Search for the cell housing the specified text and yield its (X, Y) center coordinate. 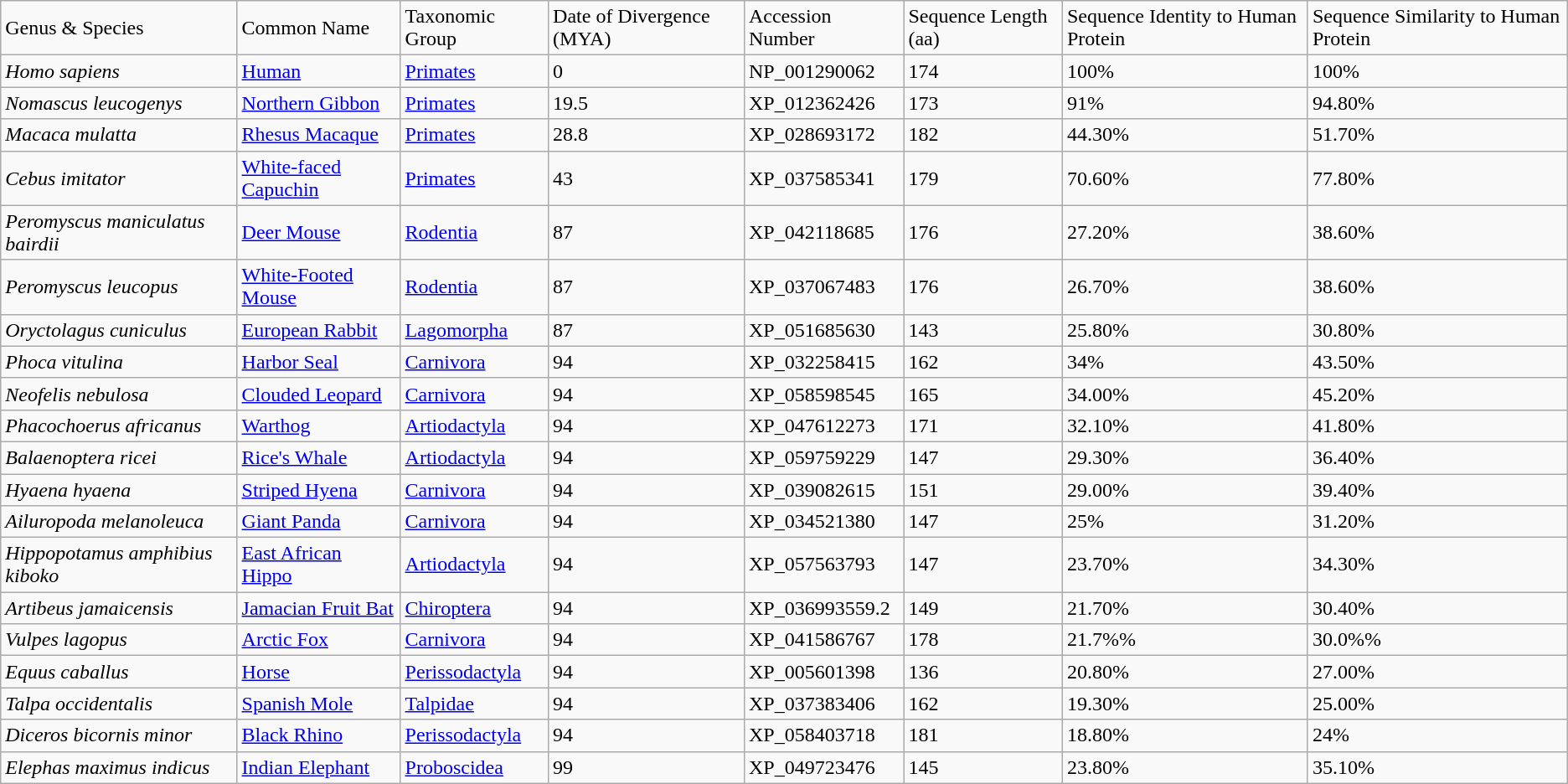
XP_028693172 (823, 135)
XP_037585341 (823, 178)
0 (647, 71)
165 (983, 394)
Giant Panda (318, 522)
XP_042118685 (823, 233)
173 (983, 103)
77.80% (1437, 178)
Phoca vitulina (119, 362)
43.50% (1437, 362)
Rice's Whale (318, 457)
25.00% (1437, 704)
XP_037383406 (823, 704)
136 (983, 672)
Ailuropoda melanoleuca (119, 522)
Date of Divergence (MYA) (647, 28)
Elephas maximus indicus (119, 767)
White-faced Capuchin (318, 178)
Sequence Similarity to Human Protein (1437, 28)
25% (1184, 522)
26.70% (1184, 286)
Sequence Length (aa) (983, 28)
XP_032258415 (823, 362)
Clouded Leopard (318, 394)
Peromyscus maniculatus bairdii (119, 233)
Deer Mouse (318, 233)
30.0%% (1437, 640)
Talpa occidentalis (119, 704)
23.70% (1184, 565)
70.60% (1184, 178)
Hyaena hyaena (119, 490)
174 (983, 71)
18.80% (1184, 735)
21.7%% (1184, 640)
Striped Hyena (318, 490)
151 (983, 490)
Horse (318, 672)
Human (318, 71)
Black Rhino (318, 735)
35.10% (1437, 767)
Diceros bicornis minor (119, 735)
XP_058403718 (823, 735)
XP_037067483 (823, 286)
179 (983, 178)
44.30% (1184, 135)
Arctic Fox (318, 640)
99 (647, 767)
Nomascus leucogenys (119, 103)
East African Hippo (318, 565)
XP_051685630 (823, 330)
Taxonomic Group (474, 28)
171 (983, 426)
Hippopotamus amphibius kiboko (119, 565)
34.30% (1437, 565)
Phacochoerus africanus (119, 426)
143 (983, 330)
XP_047612273 (823, 426)
24% (1437, 735)
Rhesus Macaque (318, 135)
30.40% (1437, 608)
Oryctolagus cuniculus (119, 330)
European Rabbit (318, 330)
20.80% (1184, 672)
31.20% (1437, 522)
Talpidae (474, 704)
XP_041586767 (823, 640)
Sequence Identity to Human Protein (1184, 28)
178 (983, 640)
XP_036993559.2 (823, 608)
XP_057563793 (823, 565)
Accession Number (823, 28)
36.40% (1437, 457)
91% (1184, 103)
145 (983, 767)
94.80% (1437, 103)
Equus caballus (119, 672)
Lagomorpha (474, 330)
Common Name (318, 28)
19.5 (647, 103)
45.20% (1437, 394)
Proboscidea (474, 767)
30.80% (1437, 330)
XP_059759229 (823, 457)
XP_058598545 (823, 394)
149 (983, 608)
Cebus imitator (119, 178)
White-Footed Mouse (318, 286)
Chiroptera (474, 608)
28.8 (647, 135)
Artibeus jamaicensis (119, 608)
29.30% (1184, 457)
19.30% (1184, 704)
51.70% (1437, 135)
27.20% (1184, 233)
27.00% (1437, 672)
Genus & Species (119, 28)
Homo sapiens (119, 71)
XP_039082615 (823, 490)
Northern Gibbon (318, 103)
Macaca mulatta (119, 135)
Harbor Seal (318, 362)
Spanish Mole (318, 704)
32.10% (1184, 426)
XP_005601398 (823, 672)
Peromyscus leucopus (119, 286)
Warthog (318, 426)
21.70% (1184, 608)
Balaenoptera ricei (119, 457)
34.00% (1184, 394)
43 (647, 178)
NP_001290062 (823, 71)
Indian Elephant (318, 767)
25.80% (1184, 330)
182 (983, 135)
Neofelis nebulosa (119, 394)
Vulpes lagopus (119, 640)
29.00% (1184, 490)
181 (983, 735)
23.80% (1184, 767)
39.40% (1437, 490)
XP_049723476 (823, 767)
41.80% (1437, 426)
XP_012362426 (823, 103)
XP_034521380 (823, 522)
34% (1184, 362)
Jamacian Fruit Bat (318, 608)
